Identify which cell holds the provided text, then report its [X, Y] central coordinate. 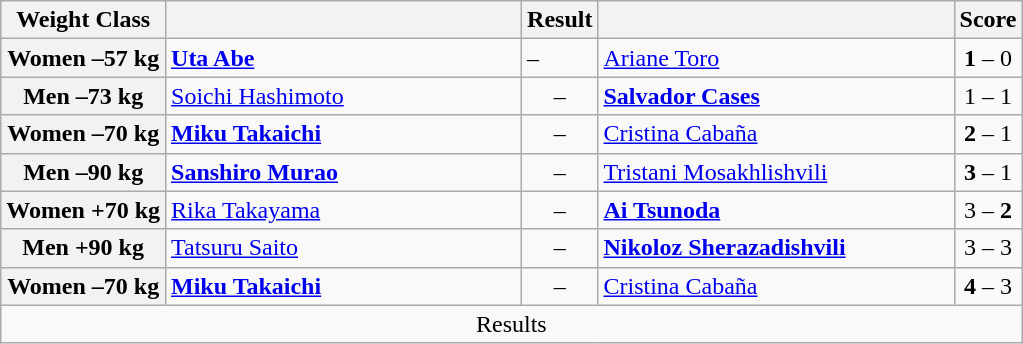
3 – 2 [988, 210]
2 – 1 [988, 134]
Score [988, 20]
Uta Abe [344, 58]
Result [560, 20]
Salvador Cases [776, 96]
3 – 3 [988, 248]
Tristani Mosakhlishvili [776, 172]
Men –73 kg [84, 96]
1 – 1 [988, 96]
Sanshiro Murao [344, 172]
Men –90 kg [84, 172]
Women +70 kg [84, 210]
3 – 1 [988, 172]
4 – 3 [988, 286]
Results [512, 324]
Weight Class [84, 20]
Rika Takayama [344, 210]
Men +90 kg [84, 248]
Tatsuru Saito [344, 248]
1 – 0 [988, 58]
Ariane Toro [776, 58]
Soichi Hashimoto [344, 96]
Women –57 kg [84, 58]
Nikoloz Sherazadishvili [776, 248]
Ai Tsunoda [776, 210]
